Scan for the cell matching the given text and deliver its [x, y] coordinate at center. 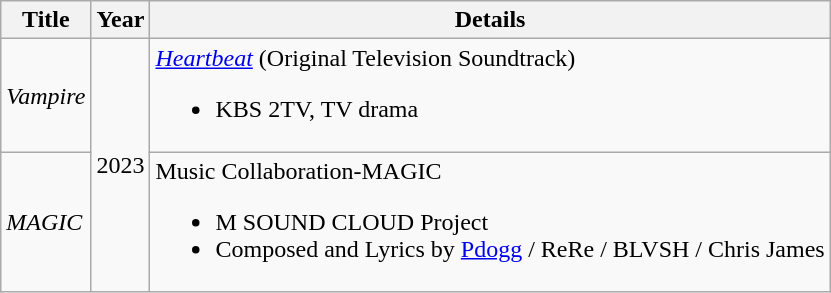
2023 [120, 166]
Details [490, 20]
Heartbeat (Original Television Soundtrack)KBS 2TV, TV drama [490, 96]
Vampire [46, 96]
MAGIC [46, 222]
Music Collaboration-MAGICM SOUND CLOUD ProjectComposed and Lyrics by Pdogg / ReRe / BLVSH / Chris James [490, 222]
Title [46, 20]
Year [120, 20]
